Identify which cell holds the provided text, then report its (x, y) central coordinate. 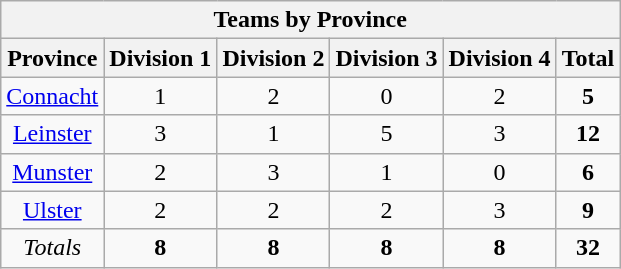
Totals (52, 248)
6 (588, 172)
Province (52, 58)
Division 1 (160, 58)
Munster (52, 172)
Division 2 (274, 58)
Division 4 (500, 58)
Division 3 (386, 58)
32 (588, 248)
Teams by Province (310, 20)
12 (588, 134)
9 (588, 210)
Ulster (52, 210)
Leinster (52, 134)
Total (588, 58)
Connacht (52, 96)
